Capture the cell that displays the provided text and extract its (x, y) central coordinate. 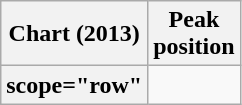
Peakposition (194, 34)
scope="row" (74, 85)
Chart (2013) (74, 34)
